Pinpoint the cell where the given text exists, returning its (X, Y) midpoint coordinate. 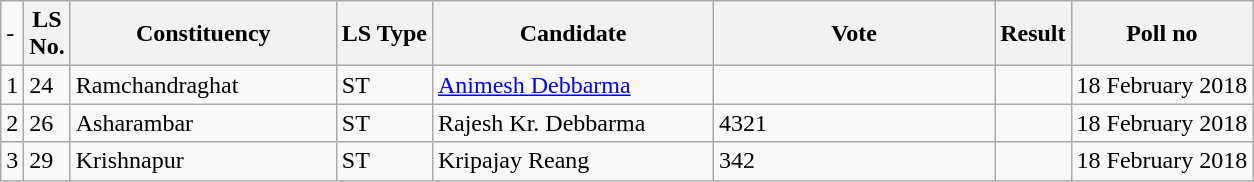
1 (12, 85)
Rajesh Kr. Debbarma (572, 123)
LS Type (384, 34)
Vote (854, 34)
Asharambar (203, 123)
2 (12, 123)
Animesh Debbarma (572, 85)
Poll no (1162, 34)
Kripajay Reang (572, 161)
Result (1033, 34)
Candidate (572, 34)
Constituency (203, 34)
24 (47, 85)
Ramchandraghat (203, 85)
4321 (854, 123)
26 (47, 123)
3 (12, 161)
29 (47, 161)
- (12, 34)
342 (854, 161)
Krishnapur (203, 161)
LS No. (47, 34)
